Locate the cell with the specified text and output its [x, y] center coordinate. 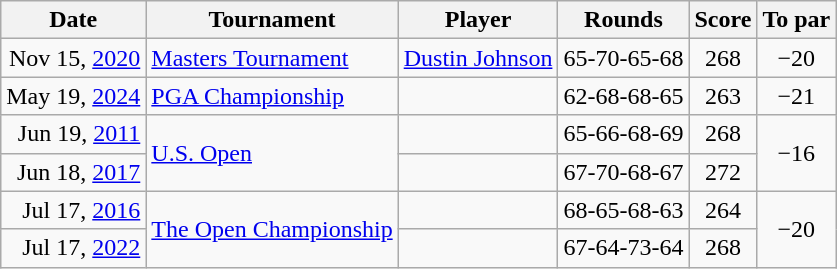
May 19, 2024 [74, 96]
Score [723, 20]
−16 [796, 153]
68-65-68-63 [624, 210]
Jul 17, 2022 [74, 248]
Rounds [624, 20]
Nov 15, 2020 [74, 58]
PGA Championship [272, 96]
−21 [796, 96]
Dustin Johnson [478, 58]
67-70-68-67 [624, 172]
To par [796, 20]
The Open Championship [272, 229]
Jun 18, 2017 [74, 172]
62-68-68-65 [624, 96]
65-70-65-68 [624, 58]
Player [478, 20]
Masters Tournament [272, 58]
Jun 19, 2011 [74, 134]
U.S. Open [272, 153]
67-64-73-64 [624, 248]
Date [74, 20]
Tournament [272, 20]
264 [723, 210]
Jul 17, 2016 [74, 210]
272 [723, 172]
263 [723, 96]
65-66-68-69 [624, 134]
